Scan for the cell matching the given text and deliver its (X, Y) coordinate at center. 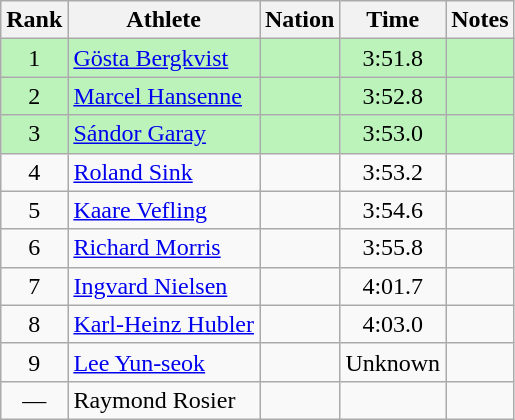
Notes (480, 20)
Lee Yun-seok (164, 362)
3:52.8 (393, 96)
7 (34, 286)
Kaare Vefling (164, 210)
3:53.2 (393, 172)
Roland Sink (164, 172)
Nation (300, 20)
8 (34, 324)
5 (34, 210)
3 (34, 134)
6 (34, 248)
2 (34, 96)
Marcel Hansenne (164, 96)
3:54.6 (393, 210)
Athlete (164, 20)
4 (34, 172)
Sándor Garay (164, 134)
Richard Morris (164, 248)
Rank (34, 20)
Raymond Rosier (164, 400)
Gösta Bergkvist (164, 58)
1 (34, 58)
3:53.0 (393, 134)
Karl-Heinz Hubler (164, 324)
Ingvard Nielsen (164, 286)
Unknown (393, 362)
3:55.8 (393, 248)
Time (393, 20)
— (34, 400)
3:51.8 (393, 58)
9 (34, 362)
4:03.0 (393, 324)
4:01.7 (393, 286)
